From the cell containing the given text, extract its center point as (X, Y) coordinate. 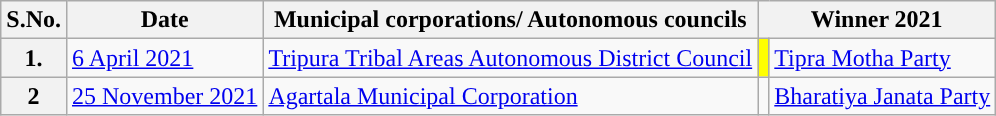
2 (34, 96)
Date (164, 20)
Tipra Motha Party (882, 58)
6 April 2021 (164, 58)
S.No. (34, 20)
Municipal corporations/ Autonomous councils (510, 20)
25 November 2021 (164, 96)
Bharatiya Janata Party (882, 96)
Agartala Municipal Corporation (510, 96)
Winner 2021 (877, 20)
Tripura Tribal Areas Autonomous District Council (510, 58)
1. (34, 58)
